Locate the cell with the specified text and output its (x, y) center coordinate. 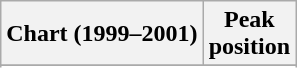
Peakposition (249, 34)
Chart (1999–2001) (102, 34)
